Locate the cell with the specified text and output its (x, y) center coordinate. 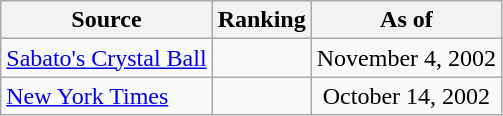
October 14, 2002 (406, 96)
Source (106, 20)
Ranking (262, 20)
Sabato's Crystal Ball (106, 58)
New York Times (106, 96)
As of (406, 20)
November 4, 2002 (406, 58)
